Determine the [x, y] coordinate at the center of the cell enclosing the given text.  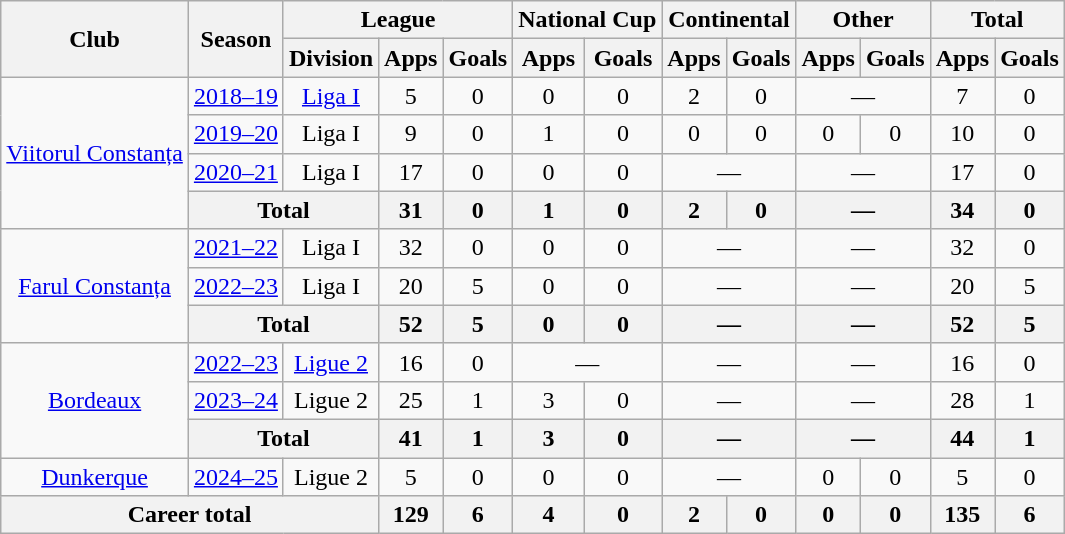
2023–24 [236, 400]
2018–19 [236, 96]
28 [962, 400]
10 [962, 134]
National Cup [588, 20]
135 [962, 515]
Career total [190, 515]
Other [863, 20]
Bordeaux [95, 400]
44 [962, 438]
25 [411, 400]
League [398, 20]
31 [411, 210]
34 [962, 210]
41 [411, 438]
Season [236, 39]
2021–22 [236, 248]
7 [962, 96]
4 [549, 515]
2019–20 [236, 134]
129 [411, 515]
Farul Constanța [95, 286]
2024–25 [236, 477]
Continental [729, 20]
Dunkerque [95, 477]
2020–21 [236, 172]
9 [411, 134]
Viitorul Constanța [95, 153]
Club [95, 39]
Division [330, 58]
